Return the [x, y] coordinate for the center point of the cell that contains the specified text.  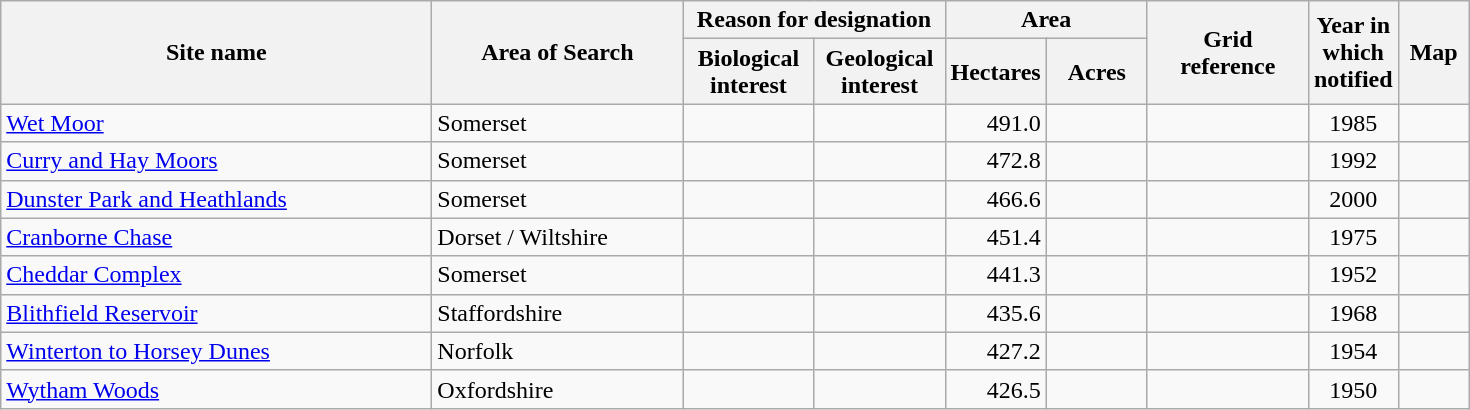
491.0 [996, 123]
1952 [1353, 275]
Winterton to Horsey Dunes [216, 351]
451.4 [996, 237]
Curry and Hay Moors [216, 161]
472.8 [996, 161]
1985 [1353, 123]
1968 [1353, 313]
Geological interest [880, 72]
435.6 [996, 313]
Area [1046, 20]
Dorset / Wiltshire [558, 237]
Norfolk [558, 351]
1992 [1353, 161]
1975 [1353, 237]
Cheddar Complex [216, 275]
Grid reference [1228, 52]
Biological interest [748, 72]
Wet Moor [216, 123]
Area of Search [558, 52]
Hectares [996, 72]
Reason for designation [814, 20]
Acres [1096, 72]
426.5 [996, 389]
427.2 [996, 351]
2000 [1353, 199]
Year in which notified [1353, 52]
Map [1434, 52]
Site name [216, 52]
Oxfordshire [558, 389]
1950 [1353, 389]
Blithfield Reservoir [216, 313]
Dunster Park and Heathlands [216, 199]
Wytham Woods [216, 389]
441.3 [996, 275]
466.6 [996, 199]
1954 [1353, 351]
Staffordshire [558, 313]
Cranborne Chase [216, 237]
